Detect which cell encompasses the target text, then output its [X, Y] center coordinate. 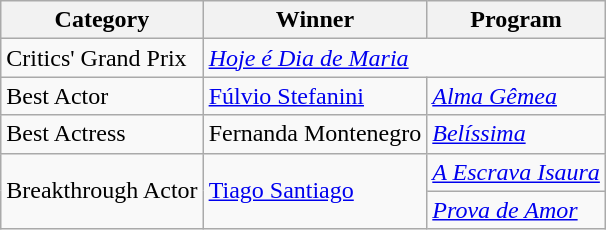
Best Actress [102, 134]
Tiago Santiago [315, 191]
Prova de Amor [516, 210]
Winner [315, 20]
Program [516, 20]
A Escrava Isaura [516, 172]
Fernanda Montenegro [315, 134]
Alma Gêmea [516, 96]
Belíssima [516, 134]
Fúlvio Stefanini [315, 96]
Critics' Grand Prix [102, 58]
Breakthrough Actor [102, 191]
Best Actor [102, 96]
Category [102, 20]
Hoje é Dia de Maria [404, 58]
